Pinpoint the cell where the given text exists, returning its [X, Y] midpoint coordinate. 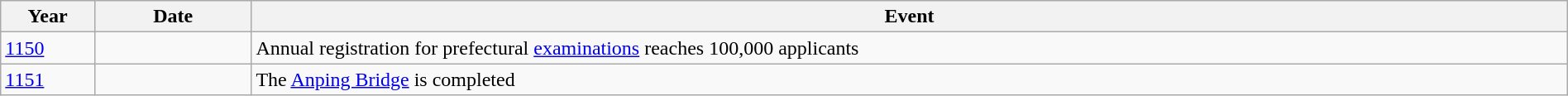
1151 [48, 79]
Year [48, 17]
The Anping Bridge is completed [910, 79]
Event [910, 17]
Annual registration for prefectural examinations reaches 100,000 applicants [910, 48]
1150 [48, 48]
Date [172, 17]
